From the cell containing the given text, extract its center point as (x, y) coordinate. 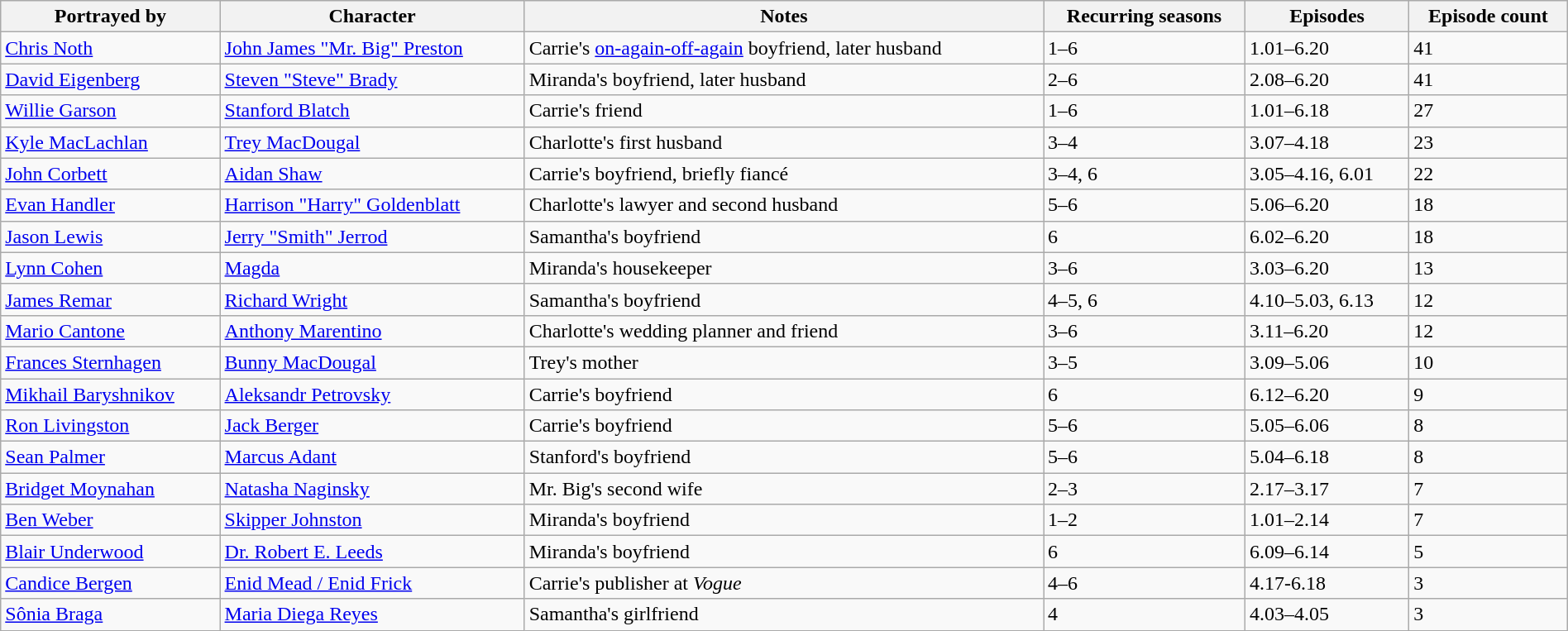
3.05–4.16, 6.01 (1327, 174)
Stanford Blatch (372, 111)
6.12–6.20 (1327, 394)
9 (1489, 394)
Maria Diega Reyes (372, 614)
4.10–5.03, 6.13 (1327, 299)
Steven "Steve" Brady (372, 79)
John Corbett (111, 174)
Stanford's boyfriend (784, 457)
Frances Sternhagen (111, 362)
4–6 (1145, 583)
3.11–6.20 (1327, 331)
Miranda's boyfriend, later husband (784, 79)
10 (1489, 362)
Trey MacDougal (372, 142)
Lynn Cohen (111, 268)
Mikhail Baryshnikov (111, 394)
Harrison "Harry" Goldenblatt (372, 205)
Carrie's friend (784, 111)
Trey's mother (784, 362)
David Eigenberg (111, 79)
2–6 (1145, 79)
5.06–6.20 (1327, 205)
22 (1489, 174)
4 (1145, 614)
Portrayed by (111, 17)
Bridget Moynahan (111, 489)
James Remar (111, 299)
Candice Bergen (111, 583)
Aidan Shaw (372, 174)
Character (372, 17)
1.01–6.20 (1327, 48)
Evan Handler (111, 205)
6.02–6.20 (1327, 237)
2.08–6.20 (1327, 79)
23 (1489, 142)
Magda (372, 268)
Carrie's on-again-off-again boyfriend, later husband (784, 48)
2.17–3.17 (1327, 489)
Charlotte's wedding planner and friend (784, 331)
3–4, 6 (1145, 174)
Kyle MacLachlan (111, 142)
Richard Wright (372, 299)
Mr. Big's second wife (784, 489)
4–5, 6 (1145, 299)
Notes (784, 17)
Dr. Robert E. Leeds (372, 552)
Jerry "Smith" Jerrod (372, 237)
Episode count (1489, 17)
Bunny MacDougal (372, 362)
Carrie's publisher at Vogue (784, 583)
Sônia Braga (111, 614)
Ben Weber (111, 520)
1–2 (1145, 520)
Skipper Johnston (372, 520)
Miranda's housekeeper (784, 268)
Willie Garson (111, 111)
27 (1489, 111)
Ron Livingston (111, 426)
John James "Mr. Big" Preston (372, 48)
Anthony Marentino (372, 331)
Carrie's boyfriend, briefly fiancé (784, 174)
3.07–4.18 (1327, 142)
5.05–6.06 (1327, 426)
6.09–6.14 (1327, 552)
Jack Berger (372, 426)
Charlotte's first husband (784, 142)
3–4 (1145, 142)
3.03–6.20 (1327, 268)
Marcus Adant (372, 457)
5 (1489, 552)
3–5 (1145, 362)
Natasha Naginsky (372, 489)
Chris Noth (111, 48)
3.09–5.06 (1327, 362)
Mario Cantone (111, 331)
4.17-6.18 (1327, 583)
Charlotte's lawyer and second husband (784, 205)
Aleksandr Petrovsky (372, 394)
1.01–2.14 (1327, 520)
Recurring seasons (1145, 17)
Episodes (1327, 17)
Enid Mead / Enid Frick (372, 583)
5.04–6.18 (1327, 457)
Sean Palmer (111, 457)
Samantha's girlfriend (784, 614)
Jason Lewis (111, 237)
1.01–6.18 (1327, 111)
Blair Underwood (111, 552)
2–3 (1145, 489)
13 (1489, 268)
4.03–4.05 (1327, 614)
